Return [X, Y] of the center of cell containing provided text 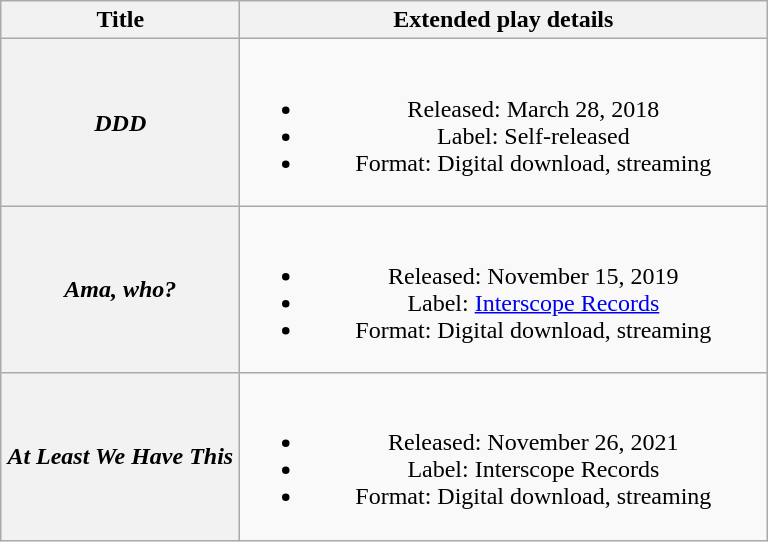
At Least We Have This [120, 456]
DDD [120, 122]
Extended play details [504, 20]
Title [120, 20]
Released: November 26, 2021Label: Interscope RecordsFormat: Digital download, streaming [504, 456]
Ama, who? [120, 290]
Released: March 28, 2018Label: Self-releasedFormat: Digital download, streaming [504, 122]
Released: November 15, 2019Label: Interscope RecordsFormat: Digital download, streaming [504, 290]
